Return [x, y] of the center of cell containing provided text 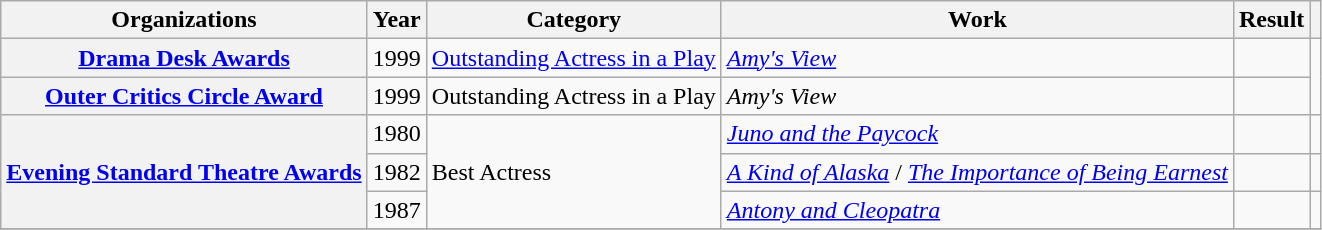
1987 [396, 210]
Year [396, 20]
1982 [396, 172]
Best Actress [574, 172]
Drama Desk Awards [184, 58]
Work [977, 20]
A Kind of Alaska / The Importance of Being Earnest [977, 172]
Antony and Cleopatra [977, 210]
Juno and the Paycock [977, 134]
1980 [396, 134]
Category [574, 20]
Result [1271, 20]
Evening Standard Theatre Awards [184, 172]
Organizations [184, 20]
Outer Critics Circle Award [184, 96]
